Detect which cell encompasses the target text, then output its (x, y) center coordinate. 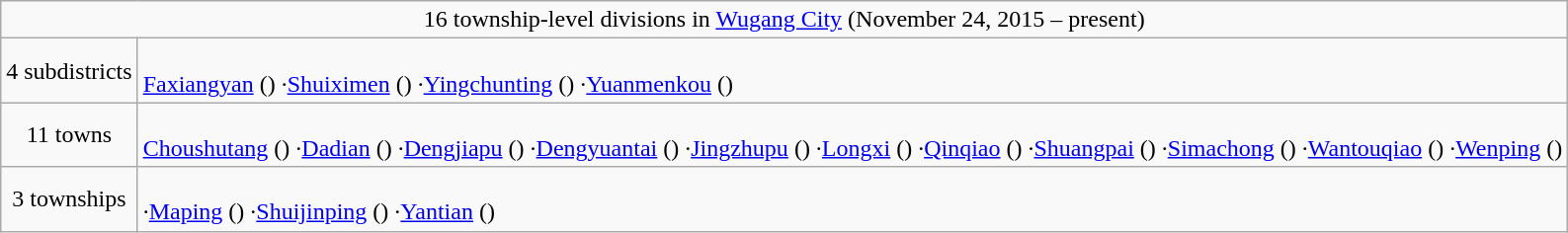
4 subdistricts (69, 71)
Choushutang () ·Dadian () ·Dengjiapu () ·Dengyuantai () ·Jingzhupu () ·Longxi () ·Qinqiao () ·Shuangpai () ·Simachong () ·Wantouqiao () ·Wenping () (853, 134)
3 townships (69, 199)
16 township-level divisions in Wugang City (November 24, 2015 – present) (784, 20)
Faxiangyan () ·Shuiximen () ·Yingchunting () ·Yuanmenkou () (853, 71)
11 towns (69, 134)
·Maping () ·Shuijinping () ·Yantian () (853, 199)
